From the cell containing the given text, extract its center point as (X, Y) coordinate. 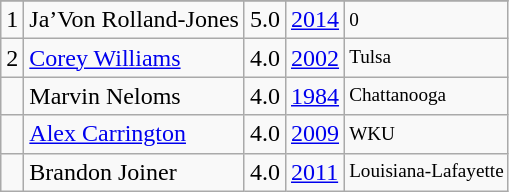
Chattanooga (427, 96)
Tulsa (427, 58)
2002 (314, 58)
Marvin Neloms (134, 96)
2009 (314, 134)
0 (427, 20)
Ja’Von Rolland-Jones (134, 20)
1984 (314, 96)
2011 (314, 172)
Louisiana-Lafayette (427, 172)
Brandon Joiner (134, 172)
WKU (427, 134)
2014 (314, 20)
2 (12, 58)
1 (12, 20)
Alex Carrington (134, 134)
Corey Williams (134, 58)
5.0 (264, 20)
